Pinpoint the cell where the given text exists, returning its (X, Y) midpoint coordinate. 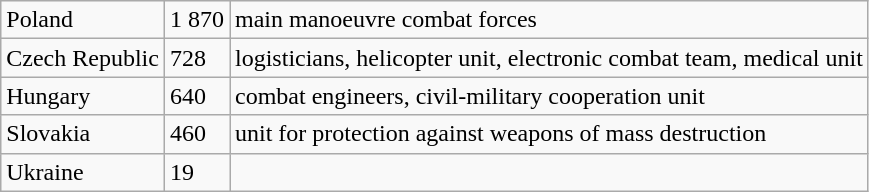
1 870 (196, 20)
combat engineers, civil-military cooperation unit (550, 96)
Slovakia (83, 134)
19 (196, 172)
Poland (83, 20)
Ukraine (83, 172)
main manoeuvre combat forces (550, 20)
logisticians, helicopter unit, electronic combat team, medical unit (550, 58)
640 (196, 96)
460 (196, 134)
unit for protection against weapons of mass destruction (550, 134)
728 (196, 58)
Czech Republic (83, 58)
Hungary (83, 96)
